Extract the (x, y) coordinate from the center of the cell holding the provided text.  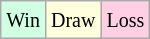
Draw (72, 20)
Win (24, 20)
Loss (126, 20)
